Scan for the cell matching the given text and deliver its (X, Y) coordinate at center. 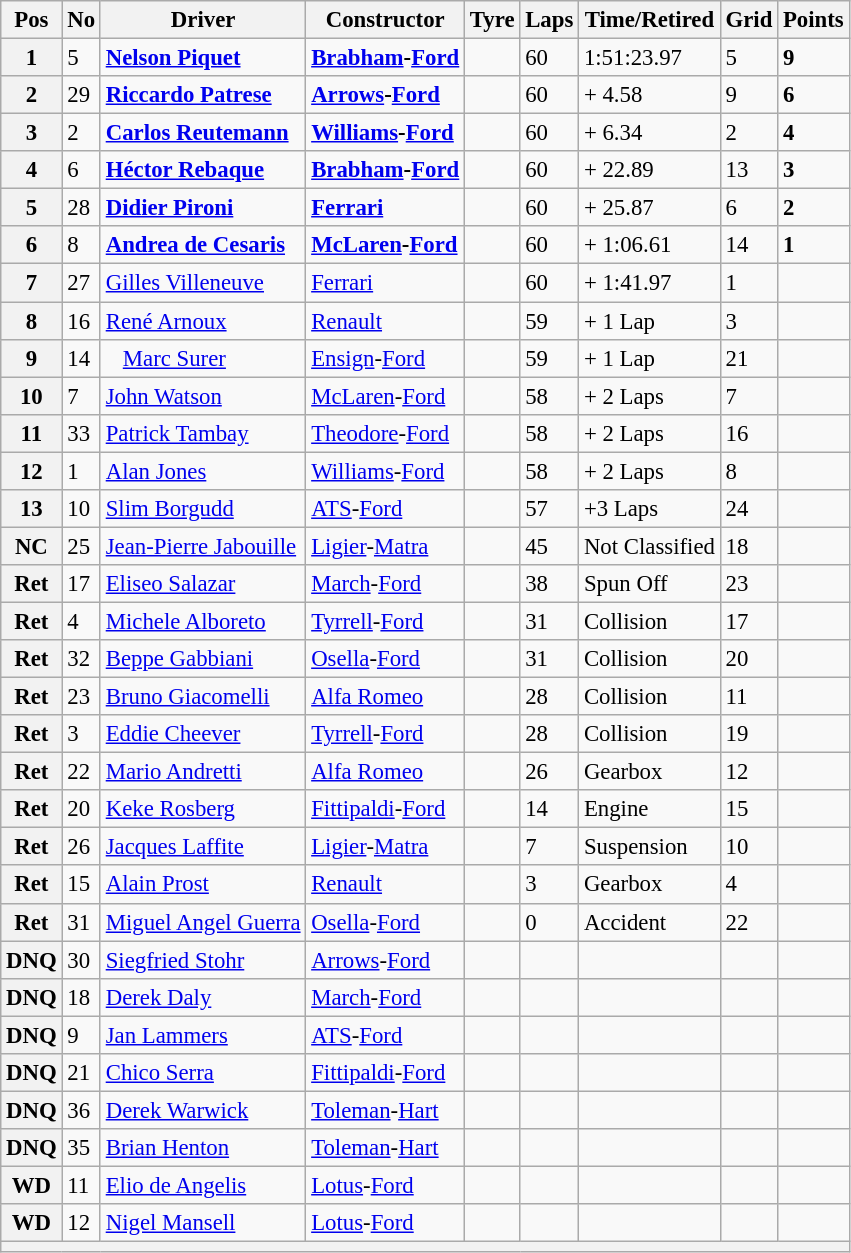
57 (550, 509)
René Arnoux (202, 321)
NC (32, 546)
Constructor (386, 20)
35 (81, 1148)
Siegfried Stohr (202, 960)
Gilles Villeneuve (202, 283)
30 (81, 960)
Jacques Laffite (202, 847)
Didier Pironi (202, 208)
Keke Rosberg (202, 809)
Suspension (650, 847)
Theodore-Ford (386, 433)
Patrick Tambay (202, 433)
Engine (650, 809)
Beppe Gabbiani (202, 659)
+ 1:41.97 (650, 283)
Nelson Piquet (202, 58)
Elio de Angelis (202, 1185)
Miguel Angel Guerra (202, 922)
+3 Laps (650, 509)
+ 25.87 (650, 208)
No (81, 20)
+ 4.58 (650, 95)
Alain Prost (202, 885)
+ 1:06.61 (650, 245)
Andrea de Cesaris (202, 245)
Laps (550, 20)
Bruno Giacomelli (202, 697)
25 (81, 546)
19 (748, 734)
32 (81, 659)
Jan Lammers (202, 1035)
Time/Retired (650, 20)
John Watson (202, 396)
Marc Surer (202, 358)
Derek Warwick (202, 1110)
Spun Off (650, 584)
Eddie Cheever (202, 734)
Nigel Mansell (202, 1223)
Ensign-Ford (386, 358)
0 (550, 922)
Alan Jones (202, 471)
24 (748, 509)
Derek Daly (202, 997)
Riccardo Patrese (202, 95)
Points (814, 20)
+ 22.89 (650, 170)
45 (550, 546)
Tyre (492, 20)
Pos (32, 20)
29 (81, 95)
27 (81, 283)
Not Classified (650, 546)
Eliseo Salazar (202, 584)
38 (550, 584)
Chico Serra (202, 1073)
Slim Borgudd (202, 509)
36 (81, 1110)
Brian Henton (202, 1148)
33 (81, 433)
Mario Andretti (202, 772)
Grid (748, 20)
Carlos Reutemann (202, 133)
Michele Alboreto (202, 621)
+ 6.34 (650, 133)
Driver (202, 20)
Accident (650, 922)
1:51:23.97 (650, 58)
Jean-Pierre Jabouille (202, 546)
Héctor Rebaque (202, 170)
